Return (X, Y) of the center of cell containing provided text 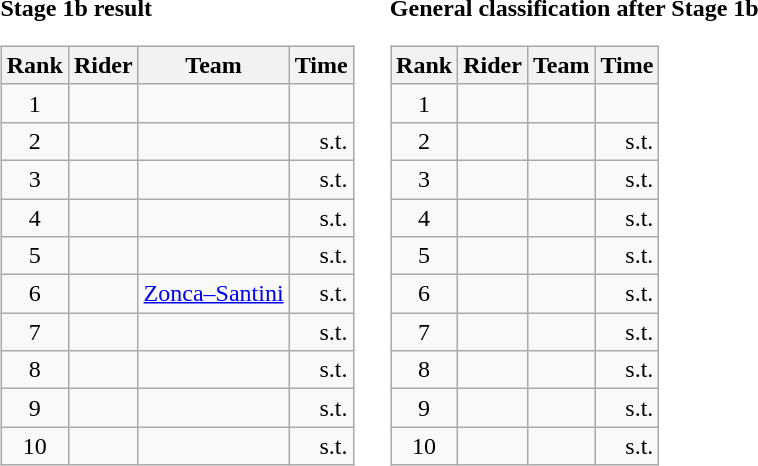
Zonca–Santini (214, 294)
